Return the (x, y) coordinate for the center point of the cell that contains the specified text.  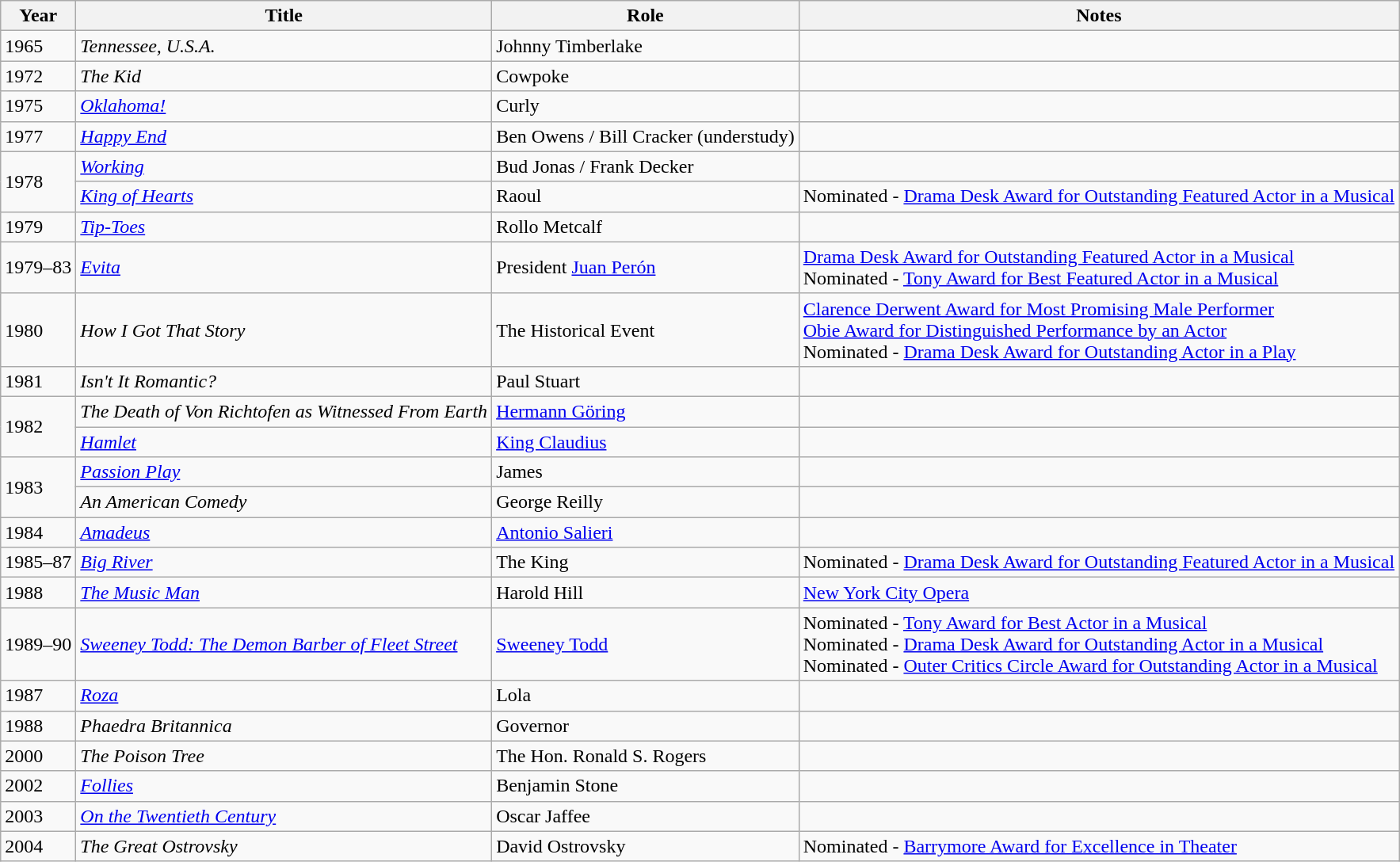
Sweeney Todd (646, 644)
Benjamin Stone (646, 786)
1989–90 (38, 644)
Oscar Jaffee (646, 816)
Phaedra Britannica (284, 726)
The Music Man (284, 593)
1979–83 (38, 268)
Raoul (646, 196)
Curly (646, 106)
Follies (284, 786)
George Reilly (646, 502)
The Great Ostrovsky (284, 846)
The Historical Event (646, 330)
1975 (38, 106)
Oklahoma! (284, 106)
Lola (646, 696)
Ben Owens / Bill Cracker (understudy) (646, 136)
1987 (38, 696)
1979 (38, 227)
2004 (38, 846)
Rollo Metcalf (646, 227)
Drama Desk Award for Outstanding Featured Actor in a MusicalNominated - Tony Award for Best Featured Actor in a Musical (1098, 268)
1965 (38, 46)
2002 (38, 786)
How I Got That Story (284, 330)
The Death of Von Richtofen as Witnessed From Earth (284, 411)
An American Comedy (284, 502)
Harold Hill (646, 593)
Isn't It Romantic? (284, 381)
King of Hearts (284, 196)
Passion Play (284, 472)
Year (38, 16)
Paul Stuart (646, 381)
The Kid (284, 76)
The King (646, 563)
King Claudius (646, 441)
President Juan Perón (646, 268)
Title (284, 16)
The Hon. Ronald S. Rogers (646, 756)
Roza (284, 696)
1981 (38, 381)
Nominated - Barrymore Award for Excellence in Theater (1098, 846)
1972 (38, 76)
Sweeney Todd: The Demon Barber of Fleet Street (284, 644)
Happy End (284, 136)
James (646, 472)
Governor (646, 726)
David Ostrovsky (646, 846)
1978 (38, 181)
1980 (38, 330)
Tennessee, U.S.A. (284, 46)
1983 (38, 487)
Antonio Salieri (646, 532)
Johnny Timberlake (646, 46)
Notes (1098, 16)
Bud Jonas / Frank Decker (646, 166)
1984 (38, 532)
Big River (284, 563)
1977 (38, 136)
On the Twentieth Century (284, 816)
1985–87 (38, 563)
Hermann Göring (646, 411)
1982 (38, 426)
Evita (284, 268)
Working (284, 166)
Cowpoke (646, 76)
2003 (38, 816)
Tip-Toes (284, 227)
2000 (38, 756)
Hamlet (284, 441)
Role (646, 16)
New York City Opera (1098, 593)
Amadeus (284, 532)
The Poison Tree (284, 756)
